Determine the (X, Y) coordinate at the center of the cell enclosing the given text.  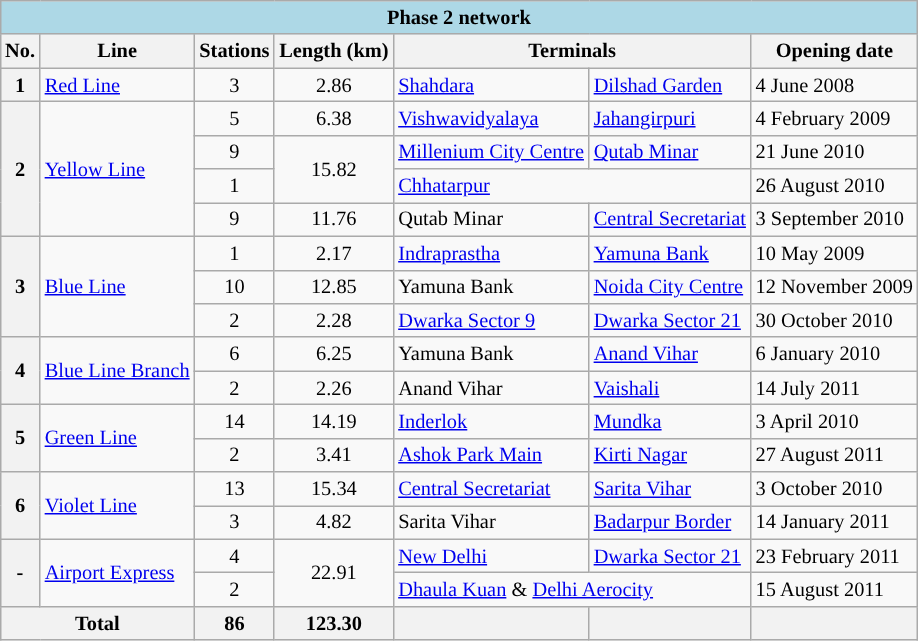
27 August 2011 (834, 455)
3.41 (334, 455)
11.76 (334, 220)
Dwarka Sector 9 (490, 321)
Blue Line (118, 286)
15.82 (334, 168)
22.91 (334, 572)
Vaishali (670, 388)
23 February 2011 (834, 556)
2.17 (334, 253)
14 (234, 422)
3 September 2010 (834, 220)
Yellow Line (118, 170)
Red Line (118, 85)
12.85 (334, 287)
10 (234, 287)
Terminals (572, 51)
14 July 2011 (834, 388)
15 August 2011 (834, 590)
21 June 2010 (834, 152)
2.86 (334, 85)
15.34 (334, 489)
4.82 (334, 523)
3 April 2010 (834, 422)
Mundka (670, 422)
Stations (234, 51)
Noida City Centre (670, 287)
Millenium City Centre (490, 152)
2.28 (334, 321)
14.19 (334, 422)
Airport Express (118, 572)
2.26 (334, 388)
Violet Line (118, 506)
Dilshad Garden (670, 85)
6.38 (334, 119)
6 January 2010 (834, 354)
14 January 2011 (834, 523)
Green Line (118, 438)
4 February 2009 (834, 119)
Shahdara (490, 85)
Blue Line Branch (118, 370)
Length (km) (334, 51)
6.25 (334, 354)
Opening date (834, 51)
Indraprastha (490, 253)
Dhaula Kuan & Delhi Aerocity (572, 590)
123.30 (334, 624)
4 June 2008 (834, 85)
No. (20, 51)
Total (97, 624)
- (20, 572)
86 (234, 624)
10 May 2009 (834, 253)
Chhatarpur (572, 186)
Kirti Nagar (670, 455)
Vishwavidyalaya (490, 119)
New Delhi (490, 556)
Jahangirpuri (670, 119)
12 November 2009 (834, 287)
30 October 2010 (834, 321)
Inderlok (490, 422)
13 (234, 489)
Ashok Park Main (490, 455)
Badarpur Border (670, 523)
3 October 2010 (834, 489)
Phase 2 network (459, 18)
Line (118, 51)
26 August 2010 (834, 186)
